Scan for the cell matching the given text and deliver its (x, y) coordinate at center. 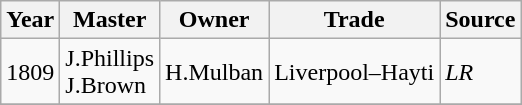
J.PhillipsJ.Brown (110, 72)
Master (110, 20)
1809 (30, 72)
Owner (214, 20)
Trade (354, 20)
LR (480, 72)
Year (30, 20)
Liverpool–Hayti (354, 72)
H.Mulban (214, 72)
Source (480, 20)
